Capture the cell that displays the provided text and extract its [x, y] central coordinate. 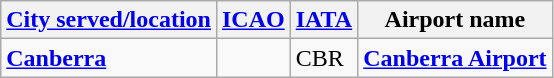
Airport name [455, 20]
Canberra Airport [455, 58]
CBR [324, 58]
IATA [324, 20]
Canberra [109, 58]
City served/location [109, 20]
ICAO [253, 20]
